For the text-containing cell, return its midpoint in (x, y) coordinate format. 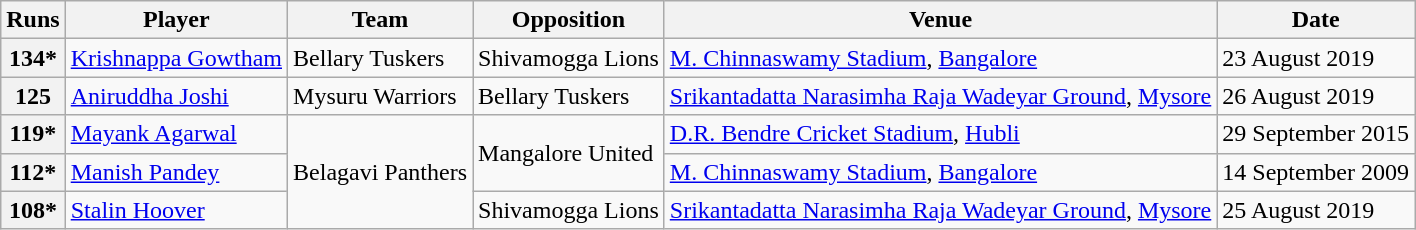
119* (33, 134)
134* (33, 58)
Player (176, 20)
D.R. Bendre Cricket Stadium, Hubli (940, 134)
108* (33, 210)
26 August 2019 (1316, 96)
Team (380, 20)
Aniruddha Joshi (176, 96)
23 August 2019 (1316, 58)
Mayank Agarwal (176, 134)
25 August 2019 (1316, 210)
112* (33, 172)
Date (1316, 20)
29 September 2015 (1316, 134)
Stalin Hoover (176, 210)
125 (33, 96)
Manish Pandey (176, 172)
Opposition (569, 20)
Krishnappa Gowtham (176, 58)
14 September 2009 (1316, 172)
Mangalore United (569, 153)
Belagavi Panthers (380, 172)
Runs (33, 20)
Venue (940, 20)
Mysuru Warriors (380, 96)
